Scan for the cell matching the given text and deliver its [x, y] coordinate at center. 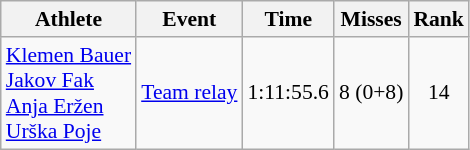
Rank [438, 19]
Athlete [68, 19]
1:11:55.6 [288, 93]
Time [288, 19]
Team relay [189, 93]
Klemen BauerJakov FakAnja ErženUrška Poje [68, 93]
Misses [371, 19]
14 [438, 93]
Event [189, 19]
8 (0+8) [371, 93]
